Search for the cell housing the specified text and yield its (X, Y) center coordinate. 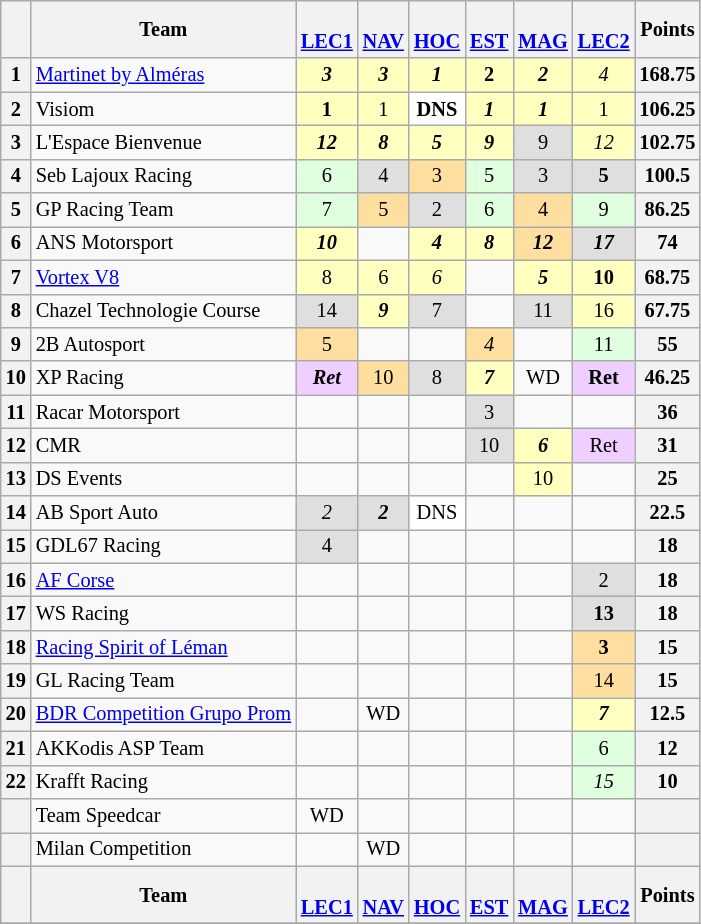
AB Sport Auto (164, 513)
36 (668, 412)
25 (668, 479)
86.25 (668, 210)
AF Corse (164, 580)
46.25 (668, 378)
19 (16, 681)
Chazel Technologie Course (164, 311)
74 (668, 243)
22 (16, 782)
GL Racing Team (164, 681)
55 (668, 344)
Vortex V8 (164, 277)
168.75 (668, 75)
Racing Spirit of Léman (164, 647)
AKKodis ASP Team (164, 748)
Krafft Racing (164, 782)
12.5 (668, 714)
L'Espace Bienvenue (164, 142)
WS Racing (164, 613)
XP Racing (164, 378)
67.75 (668, 311)
GDL67 Racing (164, 546)
Racar Motorsport (164, 412)
102.75 (668, 142)
2B Autosport (164, 344)
GP Racing Team (164, 210)
CMR (164, 445)
100.5 (668, 176)
Martinet by Alméras (164, 75)
Visiom (164, 109)
106.25 (668, 109)
Team Speedcar (164, 815)
21 (16, 748)
Seb Lajoux Racing (164, 176)
20 (16, 714)
31 (668, 445)
68.75 (668, 277)
BDR Competition Grupo Prom (164, 714)
Milan Competition (164, 849)
22.5 (668, 513)
ANS Motorsport (164, 243)
DS Events (164, 479)
